Scan for the cell matching the given text and deliver its (x, y) coordinate at center. 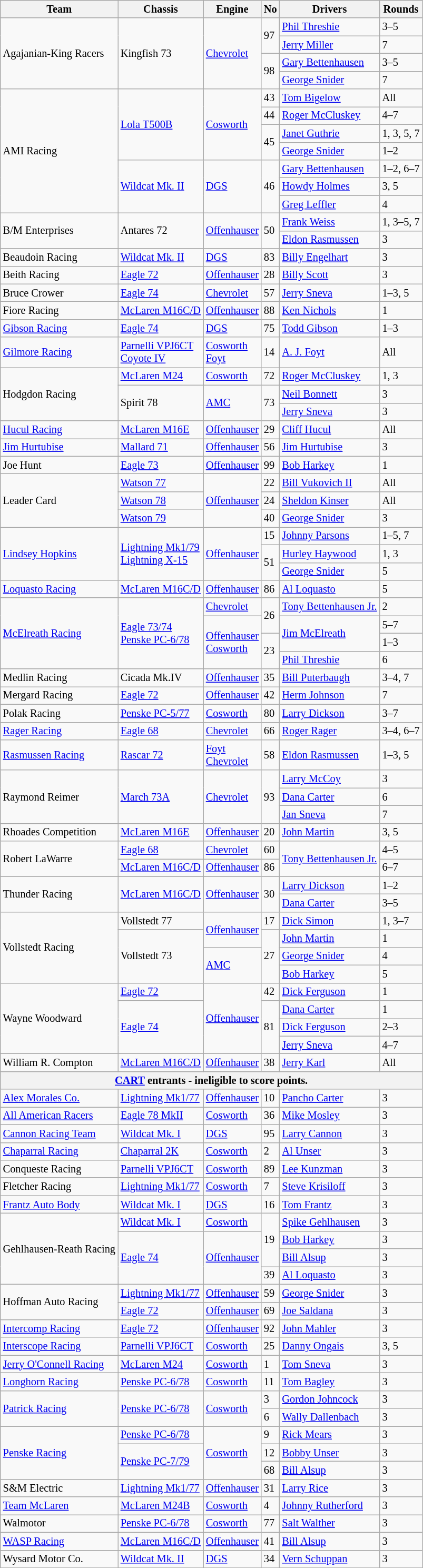
Larry Rice (330, 1488)
Roger Rager (330, 731)
57 (271, 293)
John Mahler (330, 1328)
Watson 77 (161, 482)
38 (271, 1062)
Salt Walther (330, 1523)
Patrick Racing (59, 1408)
97 (271, 36)
1, 3–5, 7 (401, 222)
Penske PC-5/77 (161, 713)
Fletcher Racing (59, 1187)
Billy Scott (330, 275)
15 (271, 536)
AMI Racing (59, 151)
89 (271, 1169)
60 (271, 850)
81 (271, 1027)
Rager Racing (59, 731)
Mergard Racing (59, 695)
Robert LaWarre (59, 859)
29 (271, 429)
Gilmore Racing (59, 352)
Longhorn Racing (59, 1382)
Vollstedt 77 (161, 921)
25 (271, 1346)
Chassis (161, 9)
Vern Schuppan (330, 1559)
41 (271, 1541)
S&M Electric (59, 1488)
1, 3–7 (401, 921)
20 (271, 832)
WASP Racing (59, 1541)
Tom Bigelow (330, 98)
Spike Gehlhausen (330, 1222)
3–7 (401, 713)
Pancho Carter (330, 1098)
OffenhauserCosworth (232, 643)
Joe Saldana (330, 1311)
Bill Puterbaugh (330, 678)
Howdy Holmes (330, 186)
Hodgdon Racing (59, 394)
Rounds (401, 9)
66 (271, 731)
1–2, 6–7 (401, 169)
Hurley Haywood (330, 554)
Spirit 78 (161, 402)
24 (271, 500)
69 (271, 1311)
Jerry Miller (330, 45)
2–3 (401, 1027)
3–4, 7 (401, 678)
Wayne Woodward (59, 1019)
Neil Bonnett (330, 394)
Jerry Karl (330, 1062)
Tom Bagley (330, 1382)
12 (271, 1453)
51 (271, 563)
50 (271, 231)
40 (271, 518)
Jim McElreath (330, 633)
6–7 (401, 867)
Johnny Parsons (330, 536)
Tom Frantz (330, 1205)
Beaudoin Racing (59, 258)
Loquasto Racing (59, 589)
McLaren M24B (161, 1506)
Mallard 71 (161, 447)
10 (271, 1098)
Interscope Racing (59, 1346)
Bruce Crower (59, 293)
30 (271, 894)
19 (271, 1240)
Rhoades Competition (59, 832)
Penske PC-7/79 (161, 1461)
5–7 (401, 625)
80 (271, 713)
36 (271, 1116)
Lee Kunzman (330, 1169)
73 (271, 402)
58 (271, 755)
Antares 72 (161, 231)
Jerry O'Connell Racing (59, 1364)
22 (271, 482)
Lola T500B (161, 124)
59 (271, 1293)
Kingfish 73 (161, 54)
Sheldon Kinser (330, 500)
CosworthFoyt (232, 352)
Eagle 73/74Penske PC-6/78 (161, 633)
Johnny Rutherford (330, 1506)
14 (271, 352)
No (271, 9)
Lindsey Hopkins (59, 553)
Conqueste Racing (59, 1169)
Herm Johnson (330, 695)
Fiore Racing (59, 310)
Larry Cannon (330, 1133)
Parnelli VPJ6CTCoyote IV (161, 352)
Raymond Reimer (59, 796)
23 (271, 651)
Al Unser (330, 1151)
99 (271, 465)
44 (271, 115)
Team McLaren (59, 1506)
Frank Weiss (330, 222)
88 (271, 310)
Dick Simon (330, 921)
CART entrants - ineligible to score points. (212, 1080)
Team (59, 9)
Eagle 78 MkII (161, 1116)
39 (271, 1275)
Beith Racing (59, 275)
68 (271, 1470)
4–5 (401, 850)
Vollstedt Racing (59, 947)
Danny Ongais (330, 1346)
March 73A (161, 796)
Billy Engelhart (330, 258)
Wysard Motor Co. (59, 1559)
Janet Guthrie (330, 133)
75 (271, 328)
Thunder Racing (59, 894)
Hucul Racing (59, 429)
Rick Mears (330, 1435)
83 (271, 258)
45 (271, 142)
35 (271, 678)
Wally Dallenbach (330, 1417)
98 (271, 71)
Bobby Unser (330, 1453)
1, 3, 5, 7 (401, 133)
Leader Card (59, 500)
34 (271, 1559)
Hoffman Auto Racing (59, 1302)
Larry McCoy (330, 779)
Joe Hunt (59, 465)
William R. Compton (59, 1062)
46 (271, 186)
72 (271, 376)
Eagle 73 (161, 465)
Watson 79 (161, 518)
Agajanian-King Racers (59, 54)
Cliff Hucul (330, 429)
Walmotor (59, 1523)
Intercomp Racing (59, 1328)
16 (271, 1205)
Tom Sneva (330, 1364)
Chaparral 2K (161, 1151)
Cicada Mk.IV (161, 678)
77 (271, 1523)
All American Racers (59, 1116)
McElreath Racing (59, 633)
Todd Gibson (330, 328)
Ken Nichols (330, 310)
Drivers (330, 9)
28 (271, 275)
26 (271, 615)
Rasmussen Racing (59, 755)
Alex Morales Co. (59, 1098)
Penske Racing (59, 1453)
Rascar 72 (161, 755)
95 (271, 1133)
Chaparral Racing (59, 1151)
Mike Mosley (330, 1116)
17 (271, 921)
93 (271, 796)
Medlin Racing (59, 678)
Bill Vukovich II (330, 482)
Cannon Racing Team (59, 1133)
Steve Krisiloff (330, 1187)
43 (271, 98)
Jan Sneva (330, 814)
92 (271, 1328)
Lightning Mk1/79Lightning X-15 (161, 553)
27 (271, 956)
9 (271, 1435)
11 (271, 1382)
31 (271, 1488)
Engine (232, 9)
3–4, 6–7 (401, 731)
Gehlhausen-Reath Racing (59, 1248)
A. J. Foyt (330, 352)
B/M Enterprises (59, 231)
Gordon Johncock (330, 1399)
Greg Leffler (330, 204)
56 (271, 447)
Polak Racing (59, 713)
FoytChevrolet (232, 755)
Frantz Auto Body (59, 1205)
1–5, 7 (401, 536)
Watson 78 (161, 500)
Gibson Racing (59, 328)
Vollstedt 73 (161, 956)
